Search for the cell housing the specified text and yield its [x, y] center coordinate. 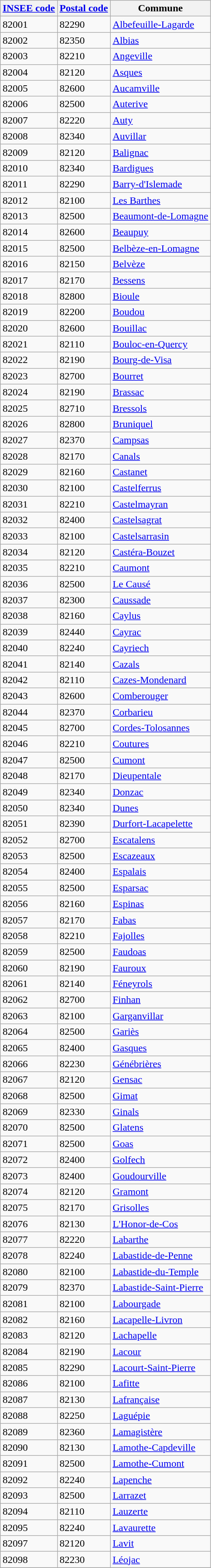
82027 [29, 440]
INSEE code [29, 8]
Boudou [160, 312]
Castelmayran [160, 504]
Commune [160, 8]
Cayriech [160, 648]
Finhan [160, 1000]
82045 [29, 728]
Lacapelle-Livron [160, 1320]
82098 [29, 1560]
Larrazet [160, 1496]
82078 [29, 1256]
Brassac [160, 392]
Esparsac [160, 888]
82046 [29, 744]
Belbèze-en-Lomagne [160, 248]
Belvèze [160, 264]
Golfech [160, 1160]
Gariès [160, 1032]
82049 [29, 792]
82079 [29, 1288]
82040 [29, 648]
82056 [29, 904]
Lafitte [160, 1384]
82044 [29, 712]
82086 [29, 1384]
82054 [29, 872]
82039 [29, 632]
82026 [29, 424]
Aucamville [160, 88]
82080 [29, 1272]
Castanet [160, 472]
82076 [29, 1224]
Escazeaux [160, 856]
82036 [29, 584]
Postal code [83, 8]
82014 [29, 232]
Labarthe [160, 1240]
Castelferrus [160, 488]
82069 [29, 1112]
Auty [160, 120]
82017 [29, 280]
Castelsarrasin [160, 536]
Canals [160, 456]
82032 [29, 520]
Bruniquel [160, 424]
82012 [29, 200]
Gasques [160, 1048]
Gensac [160, 1080]
82009 [29, 152]
Dieupentale [160, 776]
82330 [83, 1112]
82006 [29, 104]
82094 [29, 1512]
82043 [29, 696]
Labastide-du-Temple [160, 1272]
82095 [29, 1528]
Labourgade [160, 1304]
Asques [160, 72]
Faudoas [160, 952]
Léojac [160, 1560]
Bourg-de-Visa [160, 360]
Lamothe-Cumont [160, 1463]
82062 [29, 1000]
Féneyrols [160, 984]
82085 [29, 1368]
Le Causé [160, 584]
82087 [29, 1400]
82002 [29, 40]
Espinas [160, 904]
Escatalens [160, 840]
82010 [29, 168]
82005 [29, 88]
Lafrançaise [160, 1400]
Bouloc-en-Quercy [160, 344]
Ginals [160, 1112]
Caussade [160, 600]
82008 [29, 136]
82013 [29, 216]
82011 [29, 184]
82018 [29, 296]
Bessens [160, 280]
82050 [29, 808]
Glatens [160, 1128]
Auvillar [160, 136]
82065 [29, 1048]
82250 [83, 1415]
Castelsagrat [160, 520]
82041 [29, 664]
Lavaurette [160, 1528]
Bardigues [160, 168]
82035 [29, 568]
Lauzerte [160, 1512]
82066 [29, 1064]
Lamagistère [160, 1431]
82015 [29, 248]
82097 [29, 1544]
Lavit [160, 1544]
82057 [29, 920]
Beaumont-de-Lomagne [160, 216]
82088 [29, 1415]
82003 [29, 56]
Corbarieu [160, 712]
82037 [29, 600]
Dunes [160, 808]
Goudourville [160, 1176]
82004 [29, 72]
82070 [29, 1128]
Les Barthes [160, 200]
82063 [29, 1016]
82360 [83, 1431]
82031 [29, 504]
82053 [29, 856]
82200 [83, 312]
82064 [29, 1032]
82061 [29, 984]
82089 [29, 1431]
82068 [29, 1096]
82067 [29, 1080]
Fauroux [160, 968]
Cazals [160, 664]
Albefeuille-Lagarde [160, 24]
Donzac [160, 792]
Caumont [160, 568]
82034 [29, 552]
Auterive [160, 104]
Grisolles [160, 1208]
82023 [29, 376]
82025 [29, 408]
82029 [29, 472]
82071 [29, 1144]
Angeville [160, 56]
82077 [29, 1240]
Génébrières [160, 1064]
82051 [29, 824]
82030 [29, 488]
82074 [29, 1192]
82028 [29, 456]
Fajolles [160, 936]
82058 [29, 936]
Castéra-Bouzet [160, 552]
Labastide-Saint-Pierre [160, 1288]
82083 [29, 1336]
Labastide-de-Penne [160, 1256]
82075 [29, 1208]
82300 [83, 600]
Lachapelle [160, 1336]
82019 [29, 312]
Goas [160, 1144]
82038 [29, 616]
82059 [29, 952]
Gimat [160, 1096]
Espalais [160, 872]
Bioule [160, 296]
82001 [29, 24]
82440 [83, 632]
82022 [29, 360]
Albias [160, 40]
Cayrac [160, 632]
Lacour [160, 1352]
Comberouger [160, 696]
L'Honor-de-Cos [160, 1224]
82047 [29, 760]
Lacourt-Saint-Pierre [160, 1368]
Bourret [160, 376]
Lamothe-Capdeville [160, 1447]
Beaupuy [160, 232]
82082 [29, 1320]
82042 [29, 680]
82091 [29, 1463]
Cumont [160, 760]
Cazes-Mondenard [160, 680]
Fabas [160, 920]
Caylus [160, 616]
82710 [83, 408]
82020 [29, 328]
Balignac [160, 152]
82073 [29, 1176]
Coutures [160, 744]
82048 [29, 776]
82007 [29, 120]
Barry-d'Islemade [160, 184]
82055 [29, 888]
Durfort-Lacapelette [160, 824]
Campsas [160, 440]
Bouillac [160, 328]
82072 [29, 1160]
Bressols [160, 408]
82090 [29, 1447]
82024 [29, 392]
82060 [29, 968]
82084 [29, 1352]
Garganvillar [160, 1016]
Cordes-Tolosannes [160, 728]
Lapenche [160, 1479]
82350 [83, 40]
Gramont [160, 1192]
82016 [29, 264]
82052 [29, 840]
82390 [83, 824]
82150 [83, 264]
82021 [29, 344]
82092 [29, 1479]
Laguépie [160, 1415]
82033 [29, 536]
82093 [29, 1496]
82081 [29, 1304]
